Determine the (X, Y) coordinate at the center of the cell enclosing the given text.  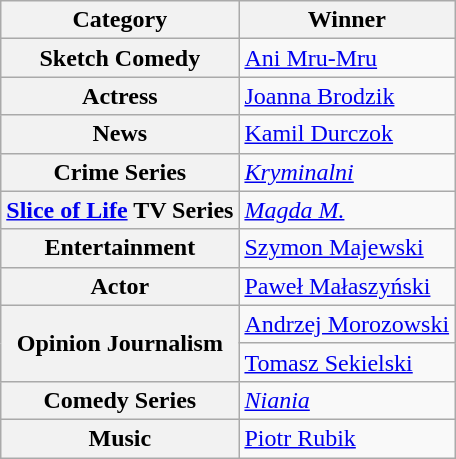
Magda M. (347, 210)
News (120, 134)
Szymon Majewski (347, 248)
Ani Mru-Mru (347, 58)
Kamil Durczok (347, 134)
Slice of Life TV Series (120, 210)
Niania (347, 400)
Winner (347, 20)
Kryminalni (347, 172)
Paweł Małaszyński (347, 286)
Category (120, 20)
Opinion Journalism (120, 343)
Crime Series (120, 172)
Piotr Rubik (347, 438)
Actor (120, 286)
Joanna Brodzik (347, 96)
Sketch Comedy (120, 58)
Tomasz Sekielski (347, 362)
Music (120, 438)
Andrzej Morozowski (347, 324)
Comedy Series (120, 400)
Actress (120, 96)
Entertainment (120, 248)
